Determine the (x, y) coordinate at the center of the cell enclosing the given text.  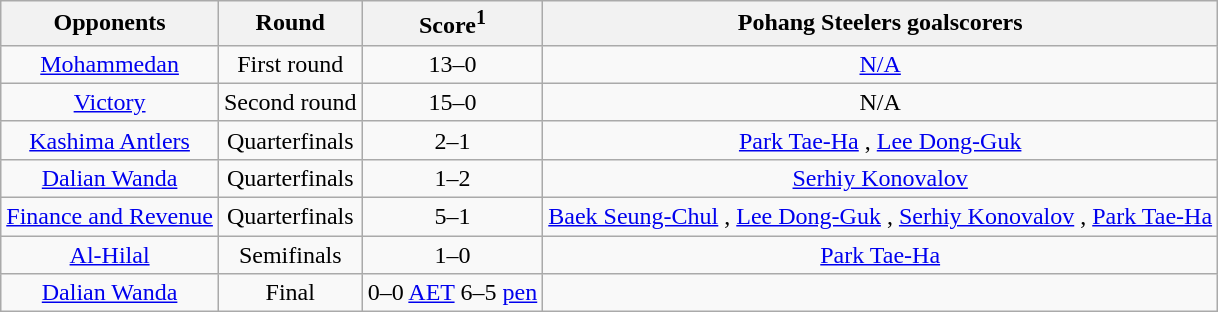
Serhiy Konovalov (880, 178)
2–1 (452, 140)
Victory (110, 102)
Final (290, 293)
0–0 AET 6–5 pen (452, 293)
Pohang Steelers goalscorers (880, 24)
5–1 (452, 217)
Baek Seung-Chul , Lee Dong-Guk , Serhiy Konovalov , Park Tae-Ha (880, 217)
Score1 (452, 24)
Al-Hilal (110, 255)
Opponents (110, 24)
First round (290, 64)
13–0 (452, 64)
Round (290, 24)
15–0 (452, 102)
Park Tae-Ha (880, 255)
Mohammedan (110, 64)
Semifinals (290, 255)
Finance and Revenue (110, 217)
Park Tae-Ha , Lee Dong-Guk (880, 140)
Second round (290, 102)
1–0 (452, 255)
1–2 (452, 178)
Kashima Antlers (110, 140)
